Identify which cell holds the provided text, then report its [x, y] central coordinate. 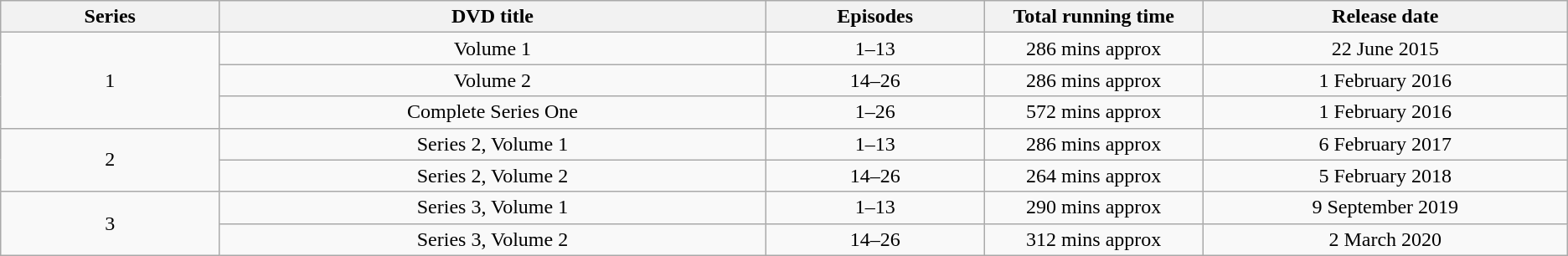
3 [111, 223]
Volume 2 [493, 80]
6 February 2017 [1385, 144]
Episodes [874, 17]
Volume 1 [493, 49]
Series 2, Volume 2 [493, 176]
572 mins approx [1094, 112]
DVD title [493, 17]
5 February 2018 [1385, 176]
264 mins approx [1094, 176]
Series 2, Volume 1 [493, 144]
9 September 2019 [1385, 207]
1–26 [874, 112]
Series 3, Volume 1 [493, 207]
1 [111, 80]
2 March 2020 [1385, 239]
Total running time [1094, 17]
Release date [1385, 17]
290 mins approx [1094, 207]
Series [111, 17]
Series 3, Volume 2 [493, 239]
2 [111, 160]
312 mins approx [1094, 239]
Complete Series One [493, 112]
22 June 2015 [1385, 49]
